Detect which cell encompasses the target text, then output its [x, y] center coordinate. 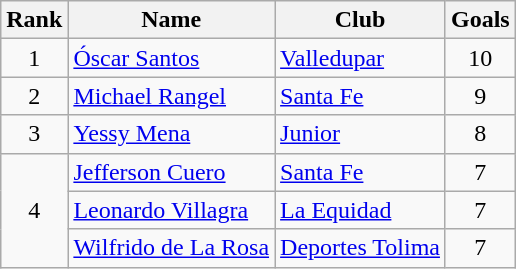
Club [360, 20]
Yessy Mena [172, 134]
Valledupar [360, 58]
Óscar Santos [172, 58]
3 [34, 134]
Wilfrido de La Rosa [172, 248]
10 [480, 58]
Name [172, 20]
La Equidad [360, 210]
Deportes Tolima [360, 248]
Goals [480, 20]
8 [480, 134]
Jefferson Cuero [172, 172]
Michael Rangel [172, 96]
1 [34, 58]
4 [34, 210]
Junior [360, 134]
Rank [34, 20]
9 [480, 96]
Leonardo Villagra [172, 210]
2 [34, 96]
